Extract the (X, Y) coordinate from the center of the cell holding the provided text.  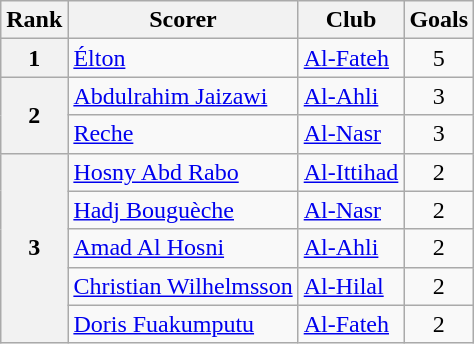
1 (34, 58)
Al-Hilal (351, 286)
Rank (34, 20)
Hosny Abd Rabo (183, 172)
5 (439, 58)
Élton (183, 58)
Al-Ittihad (351, 172)
Goals (439, 20)
Abdulrahim Jaizawi (183, 96)
Doris Fuakumputu (183, 324)
Scorer (183, 20)
Hadj Bouguèche (183, 210)
Club (351, 20)
Reche (183, 134)
Amad Al Hosni (183, 248)
Christian Wilhelmsson (183, 286)
